Provide the (X, Y) coordinate of the cell's center where the given text is located.  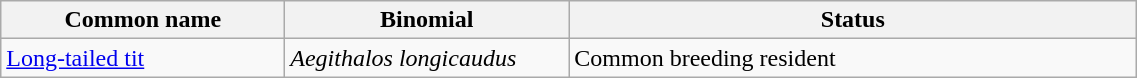
Long-tailed tit (143, 58)
Binomial (427, 20)
Status (853, 20)
Aegithalos longicaudus (427, 58)
Common breeding resident (853, 58)
Common name (143, 20)
